Pinpoint the cell where the given text exists, returning its [X, Y] midpoint coordinate. 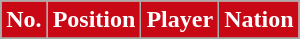
Player [180, 20]
Position [94, 20]
No. [24, 20]
Nation [259, 20]
